Scan for the cell matching the given text and deliver its [X, Y] coordinate at center. 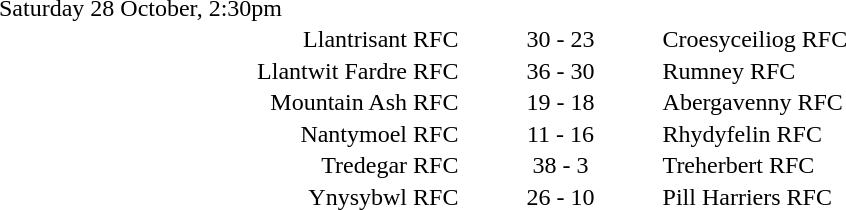
30 - 23 [560, 39]
38 - 3 [560, 165]
19 - 18 [560, 103]
36 - 30 [560, 71]
11 - 16 [560, 134]
